From the cell containing the given text, extract its center point as (x, y) coordinate. 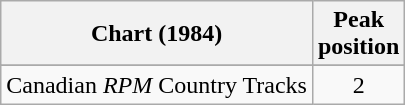
Canadian RPM Country Tracks (157, 85)
Peakposition (358, 34)
Chart (1984) (157, 34)
2 (358, 85)
